For the text-containing cell, return its midpoint in (x, y) coordinate format. 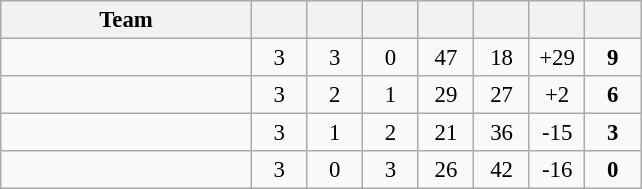
+29 (557, 58)
6 (613, 95)
-15 (557, 133)
27 (502, 95)
21 (446, 133)
26 (446, 170)
-16 (557, 170)
42 (502, 170)
29 (446, 95)
Team (126, 20)
+2 (557, 95)
18 (502, 58)
36 (502, 133)
9 (613, 58)
47 (446, 58)
